From the cell containing the given text, extract its center point as (x, y) coordinate. 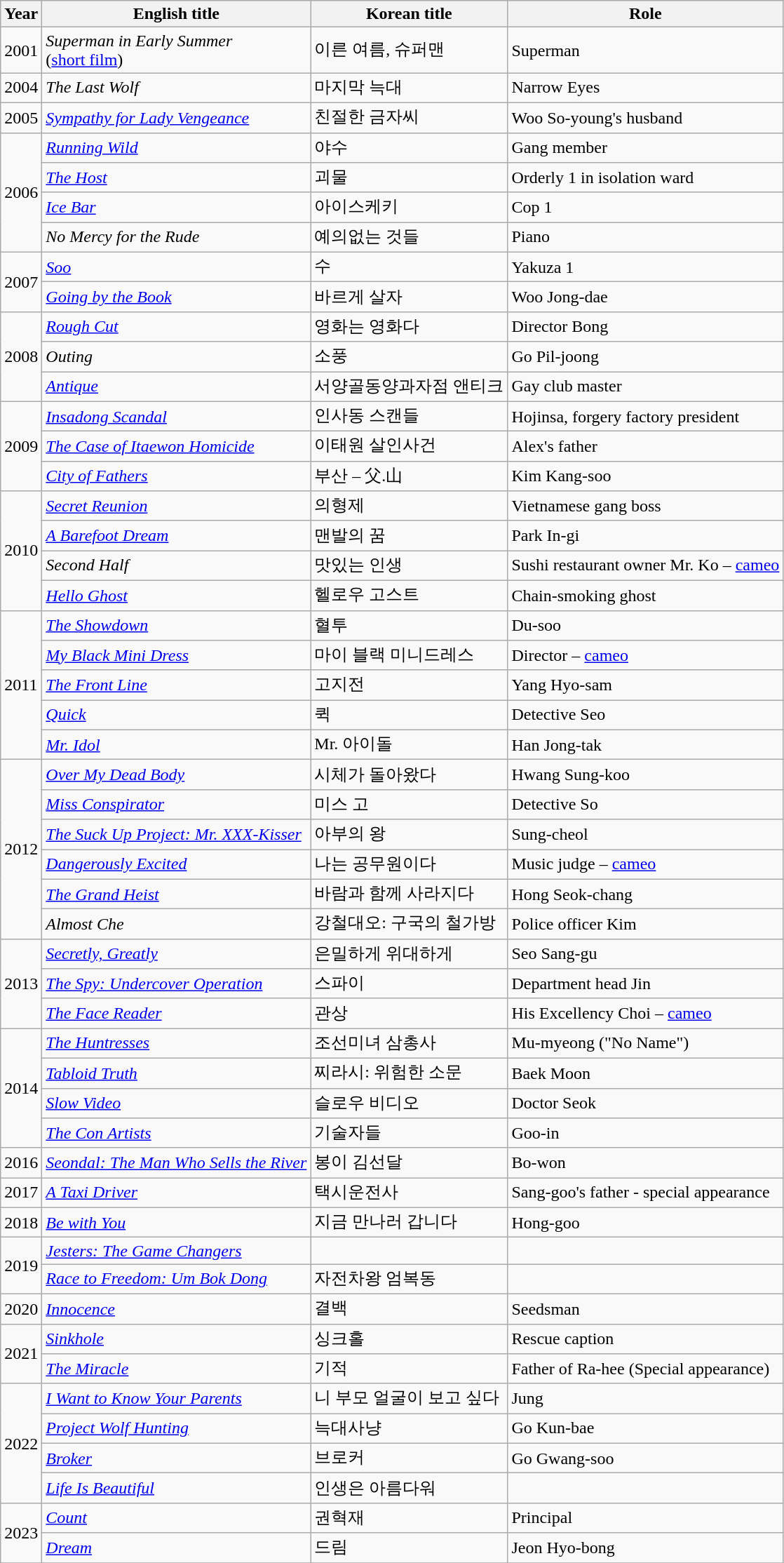
아이스케키 (410, 208)
Sung-cheol (645, 835)
Secret Reunion (177, 507)
Hwang Sung-koo (645, 774)
Running Wild (177, 147)
Gay club master (645, 387)
Secretly, Greatly (177, 954)
2019 (21, 1266)
Korean title (410, 14)
예의없는 것들 (410, 237)
Rough Cut (177, 327)
2006 (21, 192)
인생은 아름다워 (410, 1489)
A Barefoot Dream (177, 536)
Go Gwang-soo (645, 1458)
시체가 돌아왔다 (410, 774)
맛있는 인생 (410, 565)
The Front Line (177, 685)
2005 (21, 118)
Going by the Book (177, 297)
Go Kun-bae (645, 1428)
싱크홀 (410, 1339)
Gang member (645, 147)
Mr. 아이돌 (410, 745)
Sympathy for Lady Vengeance (177, 118)
찌라시: 위험한 소문 (410, 1073)
Slow Video (177, 1103)
Count (177, 1518)
Dream (177, 1548)
의형제 (410, 507)
늑대사냥 (410, 1428)
Hojinsa, forgery factory president (645, 417)
Woo Jong-dae (645, 297)
2017 (21, 1193)
The Host (177, 178)
Mu-myeong ("No Name") (645, 1044)
Chain-smoking ghost (645, 595)
영화는 영화다 (410, 327)
Seedsman (645, 1309)
The Last Wolf (177, 88)
Broker (177, 1458)
Outing (177, 356)
Jung (645, 1399)
Soo (177, 267)
The Huntresses (177, 1044)
소풍 (410, 356)
Detective So (645, 804)
Seo Sang-gu (645, 954)
강철대오: 구국의 철가방 (410, 925)
Doctor Seok (645, 1103)
수 (410, 267)
Hello Ghost (177, 595)
친절한 금자씨 (410, 118)
조선미녀 삼총사 (410, 1044)
Second Half (177, 565)
No Mercy for the Rude (177, 237)
2012 (21, 849)
Dangerously Excited (177, 864)
Father of Ra-hee (Special appearance) (645, 1369)
부산 – 父.山 (410, 476)
택시운전사 (410, 1193)
이른 여름, 슈퍼맨 (410, 51)
Race to Freedom: Um Bok Dong (177, 1280)
미스 고 (410, 804)
The Spy: Undercover Operation (177, 984)
Sushi restaurant owner Mr. Ko – cameo (645, 565)
Department head Jin (645, 984)
The Case of Itaewon Homicide (177, 446)
A Taxi Driver (177, 1193)
Tabloid Truth (177, 1073)
Insadong Scandal (177, 417)
브로커 (410, 1458)
야수 (410, 147)
마지막 늑대 (410, 88)
스파이 (410, 984)
기적 (410, 1369)
Sinkhole (177, 1339)
맨발의 꿈 (410, 536)
I Want to Know Your Parents (177, 1399)
자전차왕 엄복동 (410, 1280)
권혁재 (410, 1518)
퀵 (410, 716)
Superman (645, 51)
결백 (410, 1309)
은밀하게 위대하게 (410, 954)
마이 블랙 미니드레스 (410, 655)
Han Jong-tak (645, 745)
Be with You (177, 1222)
The Grand Heist (177, 894)
Almost Che (177, 925)
2004 (21, 88)
English title (177, 14)
Rescue caption (645, 1339)
The Suck Up Project: Mr. XXX-Kisser (177, 835)
2009 (21, 446)
바르게 살자 (410, 297)
봉이 김선달 (410, 1163)
Vietnamese gang boss (645, 507)
The Con Artists (177, 1134)
Director – cameo (645, 655)
2020 (21, 1309)
2022 (21, 1443)
관상 (410, 1013)
Sang-goo's father - special appearance (645, 1193)
Du-soo (645, 626)
드림 (410, 1548)
The Miracle (177, 1369)
Jeon Hyo-bong (645, 1548)
Orderly 1 in isolation ward (645, 178)
2013 (21, 984)
Principal (645, 1518)
아부의 왕 (410, 835)
His Excellency Choi – cameo (645, 1013)
인사동 스캔들 (410, 417)
Kim Kang-soo (645, 476)
2011 (21, 685)
Goo-in (645, 1134)
Detective Seo (645, 716)
Mr. Idol (177, 745)
Police officer Kim (645, 925)
고지전 (410, 685)
바람과 함께 사라지다 (410, 894)
Go Pil-joong (645, 356)
Antique (177, 387)
Superman in Early Summer (short film) (177, 51)
혈투 (410, 626)
Baek Moon (645, 1073)
Park In-gi (645, 536)
2016 (21, 1163)
Miss Conspirator (177, 804)
Role (645, 14)
2008 (21, 356)
2023 (21, 1532)
Director Bong (645, 327)
2007 (21, 282)
2010 (21, 551)
기술자들 (410, 1134)
City of Fathers (177, 476)
2018 (21, 1222)
Yakuza 1 (645, 267)
지금 만나러 갑니다 (410, 1222)
슬로우 비디오 (410, 1103)
Bo-won (645, 1163)
The Showdown (177, 626)
니 부모 얼굴이 보고 싶다 (410, 1399)
Music judge – cameo (645, 864)
Hong-goo (645, 1222)
Quick (177, 716)
2001 (21, 51)
서양골동양과자점 앤티크 (410, 387)
2014 (21, 1088)
괴물 (410, 178)
Project Wolf Hunting (177, 1428)
Narrow Eyes (645, 88)
Alex's father (645, 446)
Piano (645, 237)
Life Is Beautiful (177, 1489)
헬로우 고스트 (410, 595)
Ice Bar (177, 208)
Cop 1 (645, 208)
Hong Seok-chang (645, 894)
Yang Hyo-sam (645, 685)
2021 (21, 1354)
이태원 살인사건 (410, 446)
Jesters: The Game Changers (177, 1251)
The Face Reader (177, 1013)
Over My Dead Body (177, 774)
Year (21, 14)
Innocence (177, 1309)
My Black Mini Dress (177, 655)
나는 공무원이다 (410, 864)
Woo So-young's husband (645, 118)
Seondal: The Man Who Sells the River (177, 1163)
